Determine the [X, Y] coordinate at the center of the cell enclosing the given text.  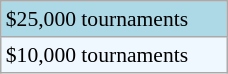
$10,000 tournaments [114, 55]
$25,000 tournaments [114, 19]
